From the cell containing the given text, extract its center point as (x, y) coordinate. 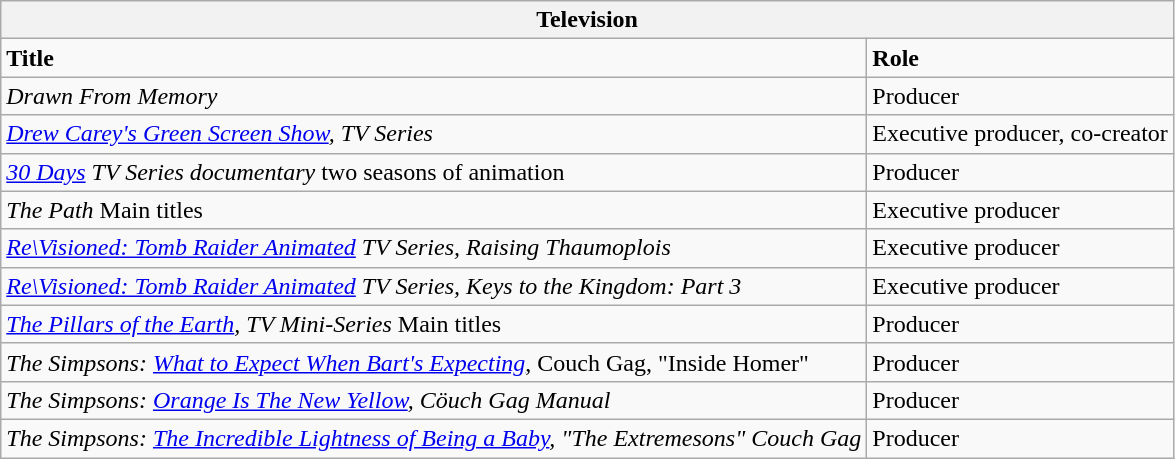
The Simpsons: The Incredible Lightness of Being a Baby, "The Extremesons" Couch Gag (434, 438)
The Pillars of the Earth, TV Mini-Series Main titles (434, 324)
Drew Carey's Green Screen Show, TV Series (434, 134)
Television (588, 20)
The Path Main titles (434, 210)
Executive producer, co-creator (1020, 134)
Drawn From Memory (434, 96)
Title (434, 58)
Re\Visioned: Tomb Raider Animated TV Series, Raising Thaumoplois (434, 248)
Re\Visioned: Tomb Raider Animated TV Series, Keys to the Kingdom: Part 3 (434, 286)
The Simpsons: What to Expect When Bart's Expecting, Couch Gag, "Inside Homer" (434, 362)
Role (1020, 58)
The Simpsons: Orange Is The New Yellow, Cöuch Gag Manual (434, 400)
30 Days TV Series documentary two seasons of animation (434, 172)
